From the cell containing the given text, extract its center point as (x, y) coordinate. 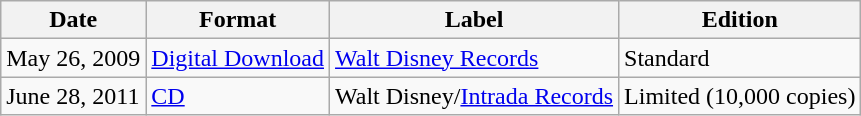
Limited (10,000 copies) (740, 96)
CD (238, 96)
Standard (740, 58)
Label (474, 20)
Digital Download (238, 58)
June 28, 2011 (74, 96)
Date (74, 20)
May 26, 2009 (74, 58)
Walt Disney Records (474, 58)
Walt Disney/Intrada Records (474, 96)
Edition (740, 20)
Format (238, 20)
